Provide the [x, y] coordinate of the cell's center where the given text is located.  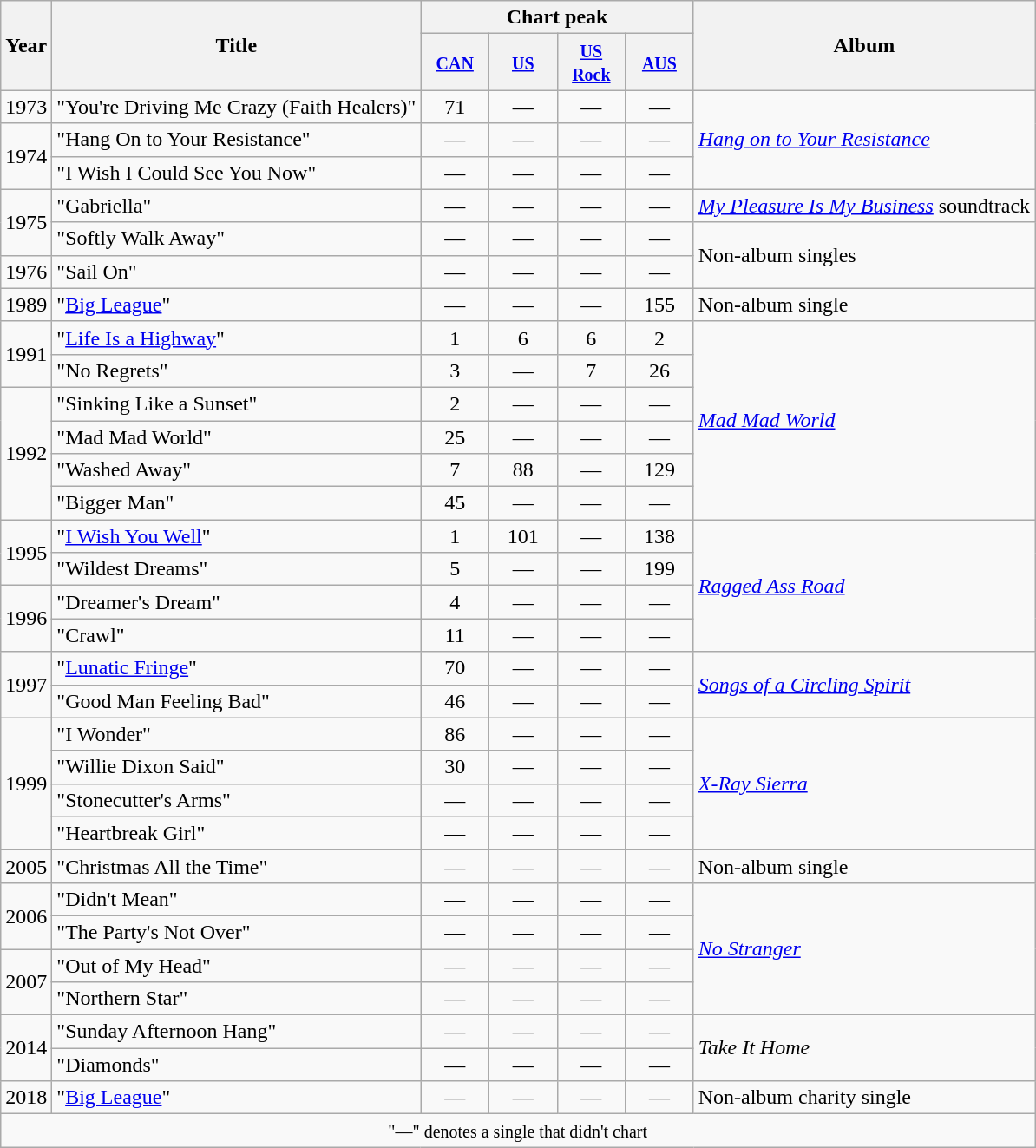
1999 [26, 784]
2007 [26, 982]
2014 [26, 1048]
1976 [26, 272]
"Dreamer's Dream" [236, 602]
"Out of My Head" [236, 966]
1992 [26, 453]
"Heartbreak Girl" [236, 833]
1996 [26, 619]
Title [236, 45]
My Pleasure Is My Business soundtrack [864, 206]
"Softly Walk Away" [236, 239]
CAN [455, 62]
1997 [26, 685]
"I Wish You Well" [236, 536]
"Bigger Man" [236, 503]
138 [659, 536]
86 [455, 734]
3 [455, 371]
Ragged Ass Road [864, 586]
Take It Home [864, 1048]
5 [455, 569]
101 [524, 536]
"You're Driving Me Crazy (Faith Healers)" [236, 107]
X-Ray Sierra [864, 784]
"Stonecutter's Arms" [236, 800]
"Willie Dixon Said" [236, 767]
2018 [26, 1098]
"I Wonder" [236, 734]
1975 [26, 222]
Album [864, 45]
11 [455, 635]
Hang on to Your Resistance [864, 140]
Songs of a Circling Spirit [864, 685]
"I Wish I Could See You Now" [236, 173]
"Northern Star" [236, 999]
30 [455, 767]
155 [659, 305]
45 [455, 503]
88 [524, 470]
"Mad Mad World" [236, 436]
US [524, 62]
"Crawl" [236, 635]
Mad Mad World [864, 420]
USRock [592, 62]
Chart peak [557, 17]
"Christmas All the Time" [236, 866]
25 [455, 436]
"Diamonds" [236, 1065]
"Life Is a Highway" [236, 338]
26 [659, 371]
199 [659, 569]
"Good Man Feeling Bad" [236, 701]
"Sinking Like a Sunset" [236, 403]
71 [455, 107]
AUS [659, 62]
"Sail On" [236, 272]
Non-album singles [864, 255]
"The Party's Not Over" [236, 932]
"Wildest Dreams" [236, 569]
No Stranger [864, 948]
Non-album charity single [864, 1098]
"Lunatic Fringe" [236, 668]
1991 [26, 354]
"Hang On to Your Resistance" [236, 140]
1974 [26, 156]
2006 [26, 915]
1995 [26, 553]
"No Regrets" [236, 371]
70 [455, 668]
Year [26, 45]
"Washed Away" [236, 470]
1989 [26, 305]
129 [659, 470]
46 [455, 701]
"Sunday Afternoon Hang" [236, 1032]
4 [455, 602]
"Gabriella" [236, 206]
"—" denotes a single that didn't chart [518, 1131]
"Didn't Mean" [236, 899]
2005 [26, 866]
1973 [26, 107]
